Locate the cell with the specified text and output its (x, y) center coordinate. 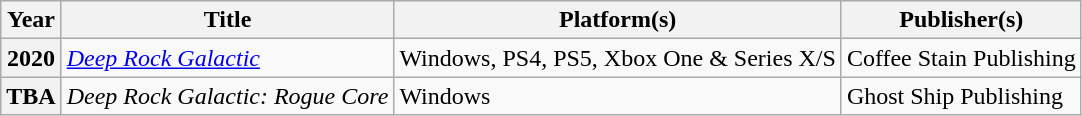
Publisher(s) (961, 20)
2020 (31, 58)
Windows, PS4, PS5, Xbox One & Series X/S (618, 58)
TBA (31, 96)
Deep Rock Galactic: Rogue Core (228, 96)
Title (228, 20)
Windows (618, 96)
Deep Rock Galactic (228, 58)
Year (31, 20)
Ghost Ship Publishing (961, 96)
Platform(s) (618, 20)
Coffee Stain Publishing (961, 58)
